Search for the cell housing the specified text and yield its [x, y] center coordinate. 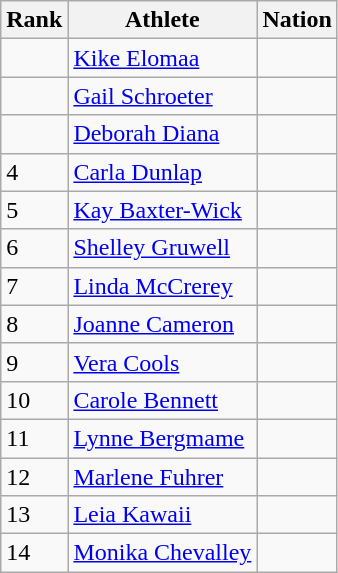
9 [34, 362]
6 [34, 248]
Marlene Fuhrer [162, 477]
Joanne Cameron [162, 324]
13 [34, 515]
8 [34, 324]
4 [34, 172]
Gail Schroeter [162, 96]
Monika Chevalley [162, 553]
Vera Cools [162, 362]
Kay Baxter-Wick [162, 210]
Carole Bennett [162, 400]
Deborah Diana [162, 134]
14 [34, 553]
7 [34, 286]
10 [34, 400]
Rank [34, 20]
Carla Dunlap [162, 172]
Lynne Bergmame [162, 438]
Nation [297, 20]
11 [34, 438]
Kike Elomaa [162, 58]
Leia Kawaii [162, 515]
5 [34, 210]
Shelley Gruwell [162, 248]
Athlete [162, 20]
12 [34, 477]
Linda McCrerey [162, 286]
